Pinpoint the cell where the given text exists, returning its (X, Y) midpoint coordinate. 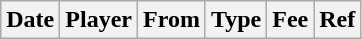
Type (236, 20)
Ref (338, 20)
From (171, 20)
Fee (290, 20)
Date (30, 20)
Player (99, 20)
